Provide the [x, y] coordinate of the cell's center where the given text is located.  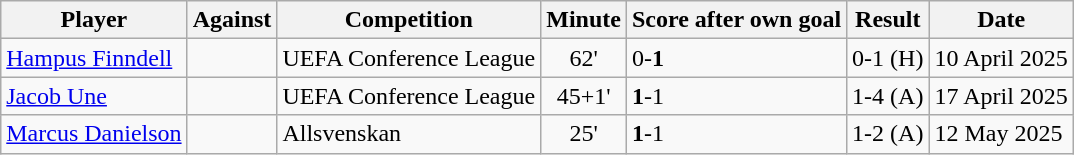
Marcus Danielson [94, 134]
0-1 (H) [888, 58]
Against [232, 20]
1-2 (A) [888, 134]
25' [584, 134]
1-4 (A) [888, 96]
0-1 [736, 58]
Competition [409, 20]
17 April 2025 [1001, 96]
Player [94, 20]
Jacob Une [94, 96]
Hampus Finndell [94, 58]
45+1' [584, 96]
Allsvenskan [409, 134]
Minute [584, 20]
Score after own goal [736, 20]
Date [1001, 20]
Result [888, 20]
62' [584, 58]
12 May 2025 [1001, 134]
10 April 2025 [1001, 58]
